Locate the cell with the specified text and output its (X, Y) center coordinate. 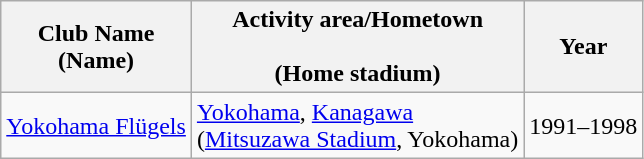
Activity area/Hometown(Home stadium) (357, 47)
Year (584, 47)
Yokohama, Kanagawa(Mitsuzawa Stadium, Yokohama) (357, 126)
Club Name(Name) (96, 47)
1991–1998 (584, 126)
Yokohama Flügels (96, 126)
